Capture the cell that displays the provided text and extract its [x, y] central coordinate. 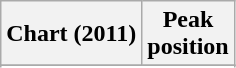
Peakposition [188, 34]
Chart (2011) [72, 34]
